Search for the cell housing the specified text and yield its [X, Y] center coordinate. 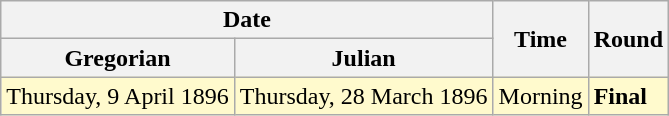
Gregorian [118, 58]
Morning [540, 96]
Thursday, 9 April 1896 [118, 96]
Final [628, 96]
Date [247, 20]
Thursday, 28 March 1896 [364, 96]
Time [540, 39]
Round [628, 39]
Julian [364, 58]
